Extract the [X, Y] coordinate from the center of the cell holding the provided text.  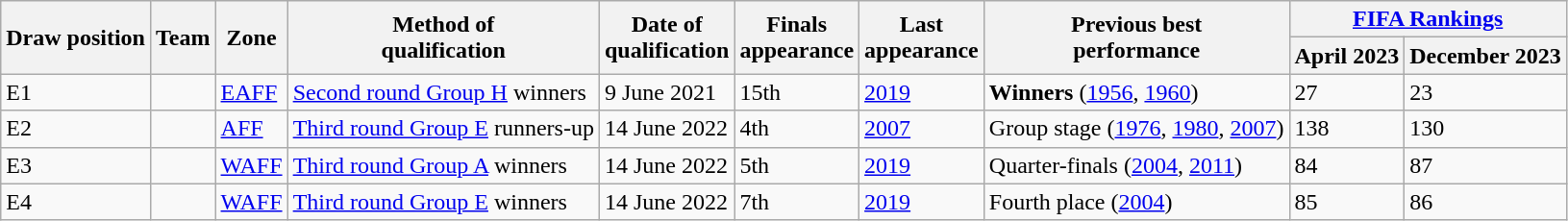
Second round Group H winners [443, 92]
84 [1347, 165]
138 [1347, 129]
87 [1486, 165]
23 [1486, 92]
85 [1347, 202]
E4 [76, 202]
Third round Group E winners [443, 202]
Team [183, 37]
Quarter-finals (2004, 2011) [1136, 165]
27 [1347, 92]
Fourth place (2004) [1136, 202]
Third round Group E runners-up [443, 129]
Draw position [76, 37]
Winners (1956, 1960) [1136, 92]
E2 [76, 129]
4th [797, 129]
E3 [76, 165]
Zone [252, 37]
EAFF [252, 92]
7th [797, 202]
5th [797, 165]
FIFA Rankings [1428, 19]
130 [1486, 129]
Third round Group A winners [443, 165]
AFF [252, 129]
Lastappearance [922, 37]
E1 [76, 92]
Group stage (1976, 1980, 2007) [1136, 129]
Date ofqualification [666, 37]
2007 [922, 129]
Method ofqualification [443, 37]
9 June 2021 [666, 92]
86 [1486, 202]
15th [797, 92]
December 2023 [1486, 56]
Previous bestperformance [1136, 37]
April 2023 [1347, 56]
Finalsappearance [797, 37]
